Identify which cell holds the provided text, then report its [x, y] central coordinate. 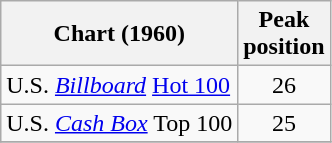
26 [284, 85]
25 [284, 123]
U.S. Cash Box Top 100 [120, 123]
Peakposition [284, 34]
Chart (1960) [120, 34]
U.S. Billboard Hot 100 [120, 85]
